Return the [x, y] coordinate for the center point of the cell that contains the specified text.  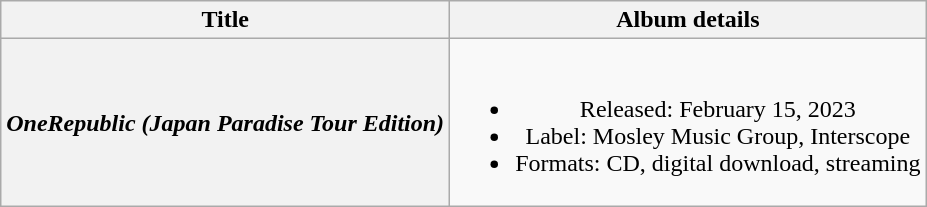
Title [226, 20]
Album details [688, 20]
OneRepublic (Japan Paradise Tour Edition) [226, 122]
Released: February 15, 2023Label: Mosley Music Group, InterscopeFormats: CD, digital download, streaming [688, 122]
